Search for the cell housing the specified text and yield its [x, y] center coordinate. 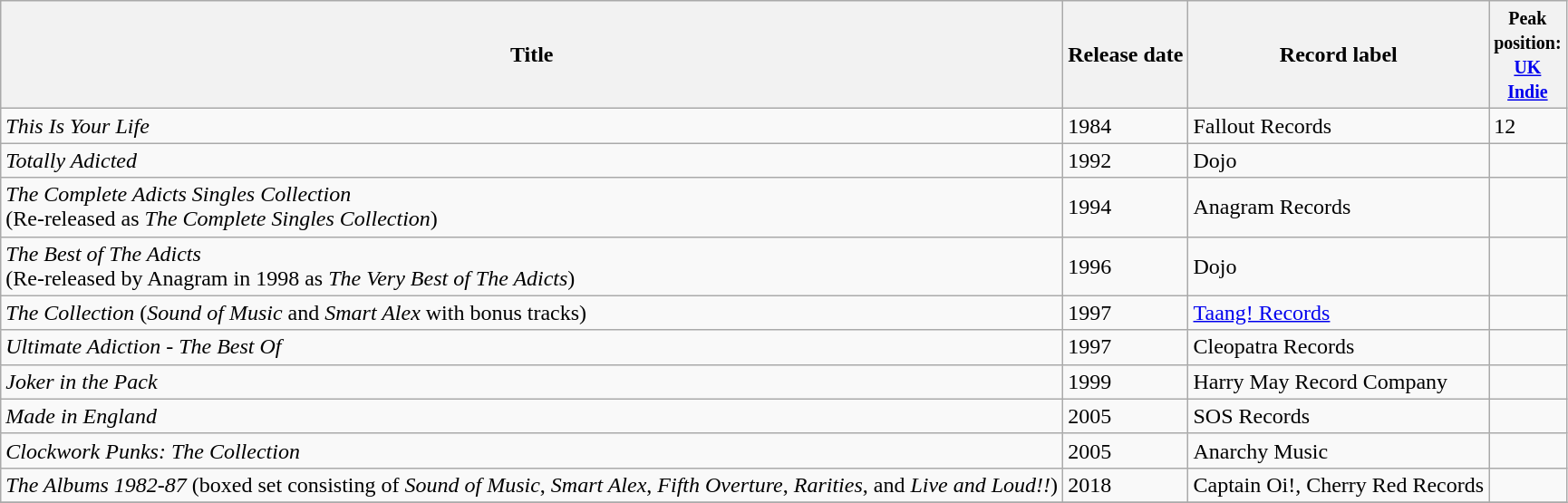
Harry May Record Company [1339, 382]
SOS Records [1339, 416]
The Collection (Sound of Music and Smart Alex with bonus tracks) [532, 313]
1994 [1126, 207]
Captain Oi!, Cherry Red Records [1339, 485]
The Best of The Adicts(Re-released by Anagram in 1998 as The Very Best of The Adicts) [532, 266]
2018 [1126, 485]
Title [532, 54]
Made in England [532, 416]
1992 [1126, 160]
1984 [1126, 126]
Cleopatra Records [1339, 347]
Fallout Records [1339, 126]
This Is Your Life [532, 126]
Taang! Records [1339, 313]
Record label [1339, 54]
Anagram Records [1339, 207]
Release date [1126, 54]
The Albums 1982-87 (boxed set consisting of Sound of Music, Smart Alex, Fifth Overture, Rarities, and Live and Loud!!) [532, 485]
1999 [1126, 382]
Joker in the Pack [532, 382]
Clockwork Punks: The Collection [532, 450]
Anarchy Music [1339, 450]
The Complete Adicts Singles Collection(Re-released as The Complete Singles Collection) [532, 207]
12 [1528, 126]
Ultimate Adiction - The Best Of [532, 347]
Totally Adicted [532, 160]
1996 [1126, 266]
Peak position: UK Indie [1528, 54]
